Search for the cell housing the specified text and yield its [x, y] center coordinate. 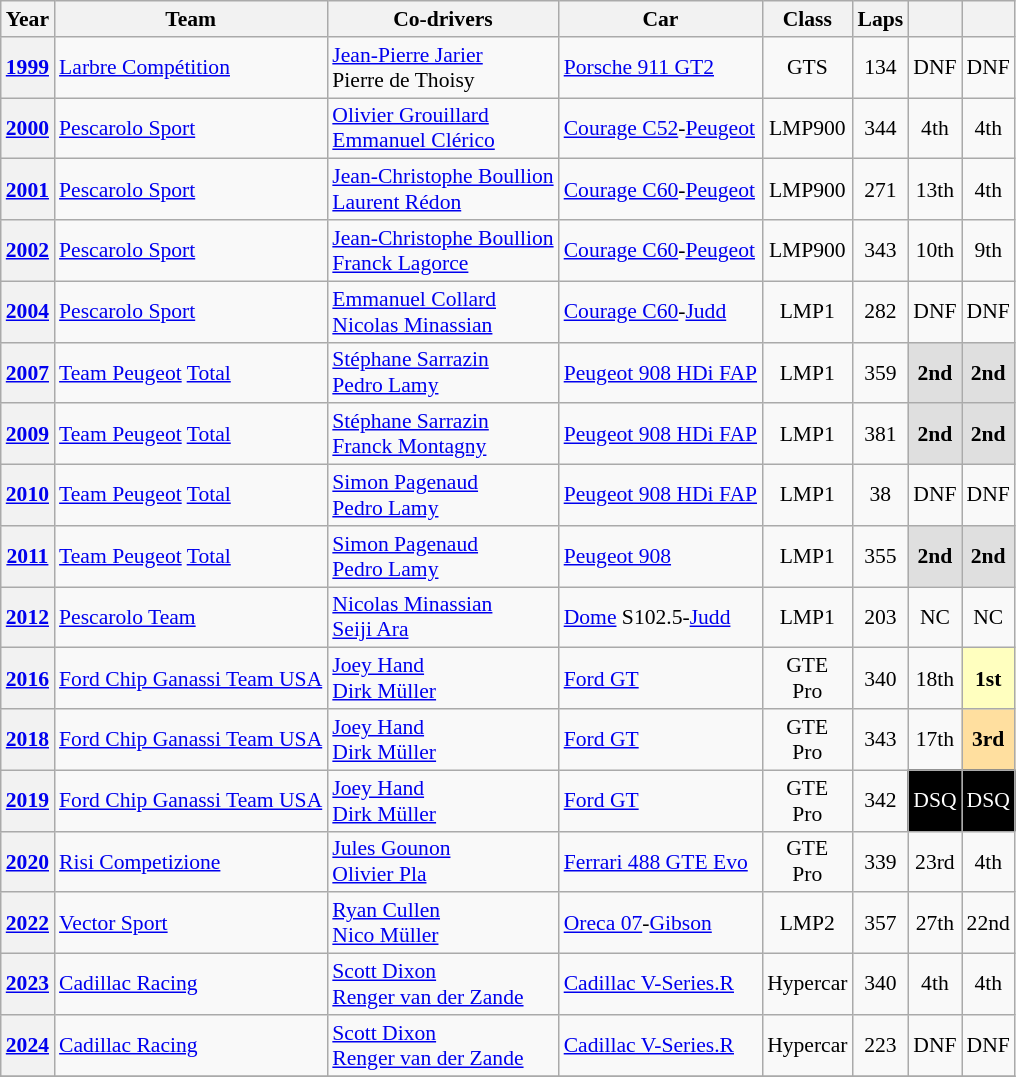
Courage C52-Peugeot [660, 128]
357 [880, 924]
1999 [28, 68]
Larbre Compétition [190, 68]
282 [880, 312]
Oreca 07-Gibson [660, 924]
2010 [28, 496]
23rd [934, 862]
Ryan Cullen Nico Müller [442, 924]
271 [880, 190]
9th [988, 250]
3rd [988, 740]
2001 [28, 190]
Car [660, 19]
Co-drivers [442, 19]
2012 [28, 618]
13th [934, 190]
2016 [28, 678]
Jean-Pierre Jarier Pierre de Thoisy [442, 68]
203 [880, 618]
359 [880, 372]
Jean-Christophe Boullion Laurent Rédon [442, 190]
18th [934, 678]
Ferrari 488 GTE Evo [660, 862]
LMP2 [807, 924]
Porsche 911 GT2 [660, 68]
1st [988, 678]
Vector Sport [190, 924]
2000 [28, 128]
2011 [28, 556]
2019 [28, 800]
Laps [880, 19]
Jean-Christophe Boullion Franck Lagorce [442, 250]
134 [880, 68]
339 [880, 862]
2018 [28, 740]
2020 [28, 862]
Class [807, 19]
22nd [988, 924]
Olivier Grouillard Emmanuel Clérico [442, 128]
17th [934, 740]
Jules Gounon Olivier Pla [442, 862]
GTS [807, 68]
Peugeot 908 [660, 556]
2024 [28, 1046]
Pescarolo Team [190, 618]
Dome S102.5-Judd [660, 618]
10th [934, 250]
Emmanuel Collard Nicolas Minassian [442, 312]
2007 [28, 372]
2023 [28, 984]
342 [880, 800]
Team [190, 19]
Courage C60-Judd [660, 312]
27th [934, 924]
Stéphane Sarrazin Pedro Lamy [442, 372]
Risi Competizione [190, 862]
223 [880, 1046]
2002 [28, 250]
381 [880, 434]
Year [28, 19]
Stéphane Sarrazin Franck Montagny [442, 434]
355 [880, 556]
2004 [28, 312]
2009 [28, 434]
38 [880, 496]
Nicolas Minassian Seiji Ara [442, 618]
344 [880, 128]
2022 [28, 924]
